Search for the cell housing the specified text and yield its [x, y] center coordinate. 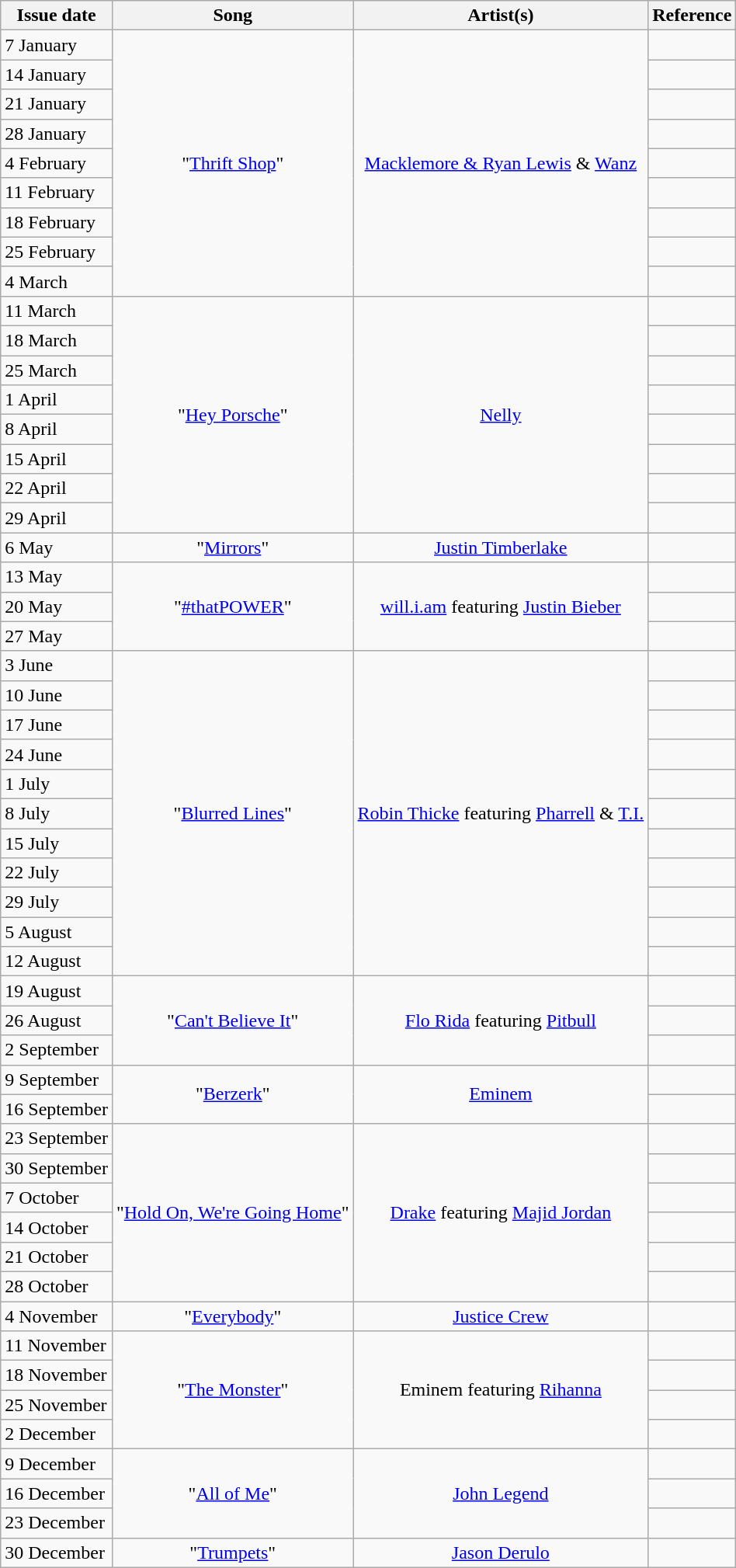
27 May [57, 636]
13 May [57, 577]
14 October [57, 1227]
8 April [57, 429]
12 August [57, 961]
18 February [57, 222]
"Thrift Shop" [233, 163]
15 April [57, 459]
22 April [57, 488]
4 November [57, 1316]
"Hold On, We're Going Home" [233, 1212]
16 September [57, 1109]
16 December [57, 1493]
20 May [57, 607]
"Berzerk" [233, 1094]
"Mirrors" [233, 548]
18 November [57, 1375]
29 July [57, 902]
Artist(s) [501, 16]
"#thatPOWER" [233, 607]
2 September [57, 1050]
23 September [57, 1139]
1 July [57, 784]
23 December [57, 1523]
14 January [57, 75]
9 December [57, 1464]
Justice Crew [501, 1316]
1 April [57, 400]
17 June [57, 725]
Justin Timberlake [501, 548]
Eminem featuring Rihanna [501, 1390]
21 January [57, 104]
7 January [57, 45]
"The Monster" [233, 1390]
15 July [57, 843]
11 March [57, 311]
30 September [57, 1168]
Flo Rida featuring Pitbull [501, 1020]
Robin Thicke featuring Pharrell & T.I. [501, 814]
26 August [57, 1020]
24 June [57, 754]
"Everybody" [233, 1316]
19 August [57, 991]
"Hey Porsche" [233, 414]
Macklemore & Ryan Lewis & Wanz [501, 163]
11 November [57, 1346]
11 February [57, 193]
30 December [57, 1552]
Reference [693, 16]
28 January [57, 134]
4 March [57, 281]
Jason Derulo [501, 1552]
5 August [57, 932]
7 October [57, 1198]
29 April [57, 518]
Drake featuring Majid Jordan [501, 1212]
John Legend [501, 1493]
22 July [57, 873]
"Can't Believe It" [233, 1020]
25 March [57, 370]
Eminem [501, 1094]
Issue date [57, 16]
"Blurred Lines" [233, 814]
21 October [57, 1257]
18 March [57, 340]
will.i.am featuring Justin Bieber [501, 607]
"Trumpets" [233, 1552]
2 December [57, 1434]
Nelly [501, 414]
25 November [57, 1405]
8 July [57, 813]
4 February [57, 163]
9 September [57, 1080]
6 May [57, 548]
"All of Me" [233, 1493]
10 June [57, 695]
25 February [57, 252]
Song [233, 16]
28 October [57, 1286]
3 June [57, 666]
